Determine the [x, y] coordinate at the center of the cell enclosing the given text.  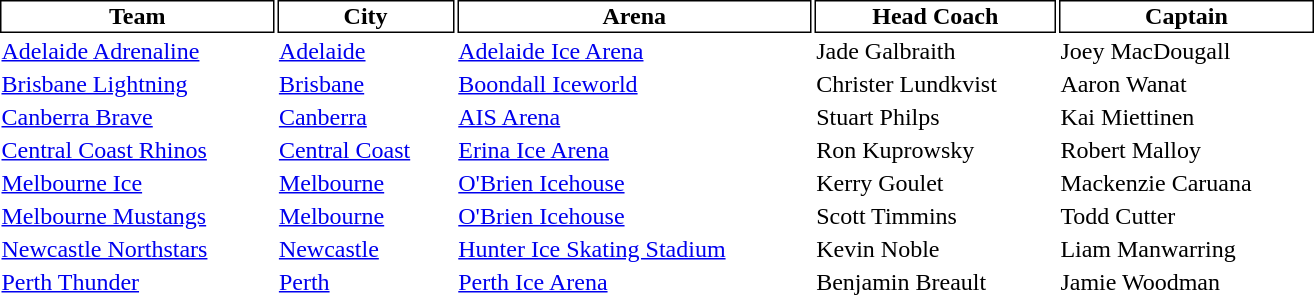
Team [137, 16]
Joey MacDougall [1186, 51]
Kerry Goulet [936, 183]
Arena [634, 16]
Jade Galbraith [936, 51]
Boondall Iceworld [634, 84]
Kai Miettinen [1186, 117]
Mackenzie Caruana [1186, 183]
Ron Kuprowsky [936, 150]
Adelaide Adrenaline [137, 51]
Erina Ice Arena [634, 150]
Canberra Brave [137, 117]
Melbourne Mustangs [137, 216]
Captain [1186, 16]
Central Coast [365, 150]
Brisbane Lightning [137, 84]
Canberra [365, 117]
Newcastle [365, 249]
Todd Cutter [1186, 216]
Robert Malloy [1186, 150]
AIS Arena [634, 117]
City [365, 16]
Christer Lundkvist [936, 84]
Central Coast Rhinos [137, 150]
Head Coach [936, 16]
Adelaide [365, 51]
Newcastle Northstars [137, 249]
Melbourne Ice [137, 183]
Hunter Ice Skating Stadium [634, 249]
Aaron Wanat [1186, 84]
Adelaide Ice Arena [634, 51]
Brisbane [365, 84]
Stuart Philps [936, 117]
Kevin Noble [936, 249]
Scott Timmins [936, 216]
Liam Manwarring [1186, 249]
